Output the [X, Y] coordinate of the center of the cell containing the given text.  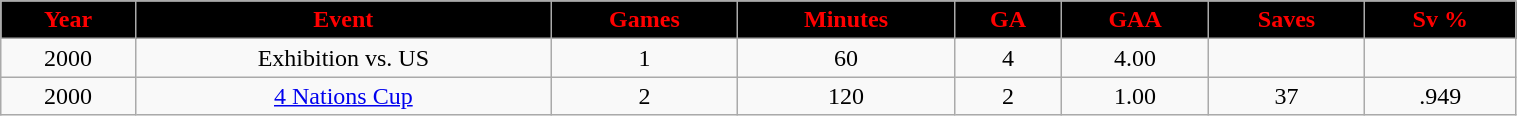
1.00 [1136, 96]
4 Nations Cup [343, 96]
Minutes [846, 20]
Exhibition vs. US [343, 58]
Games [644, 20]
1 [644, 58]
120 [846, 96]
GA [1008, 20]
37 [1287, 96]
4.00 [1136, 58]
.949 [1440, 96]
Event [343, 20]
GAA [1136, 20]
Sv % [1440, 20]
Saves [1287, 20]
Year [68, 20]
4 [1008, 58]
60 [846, 58]
